Search for the cell housing the specified text and yield its [X, Y] center coordinate. 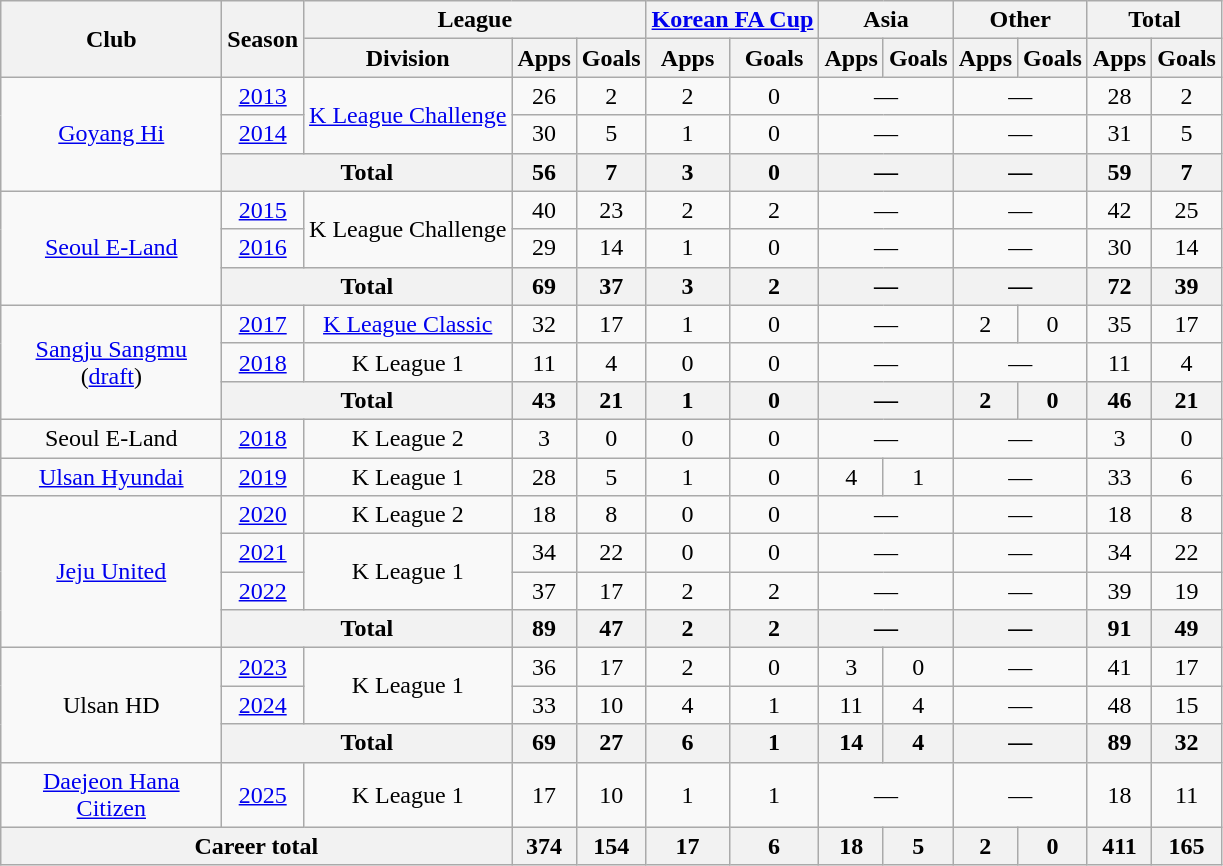
Jeju United [112, 572]
40 [544, 210]
23 [611, 210]
Asia [886, 20]
Club [112, 39]
2024 [263, 705]
19 [1187, 591]
2022 [263, 591]
59 [1119, 172]
154 [611, 846]
2020 [263, 515]
2025 [263, 794]
26 [544, 96]
Division [408, 58]
56 [544, 172]
72 [1119, 286]
48 [1119, 705]
2019 [263, 477]
15 [1187, 705]
42 [1119, 210]
411 [1119, 846]
2017 [263, 324]
165 [1187, 846]
Daejeon Hana Citizen [112, 794]
47 [611, 629]
Goyang Hi [112, 134]
2015 [263, 210]
41 [1119, 667]
2016 [263, 248]
League [475, 20]
46 [1119, 400]
25 [1187, 210]
35 [1119, 324]
27 [611, 743]
Ulsan HD [112, 705]
49 [1187, 629]
2023 [263, 667]
Korean FA Cup [732, 20]
Sangju Sangmu (draft) [112, 362]
K League Classic [408, 324]
2021 [263, 553]
91 [1119, 629]
29 [544, 248]
374 [544, 846]
Career total [256, 846]
31 [1119, 134]
2013 [263, 96]
2014 [263, 134]
Ulsan Hyundai [112, 477]
Season [263, 39]
43 [544, 400]
36 [544, 667]
Other [1020, 20]
